Scan for the cell matching the given text and deliver its (X, Y) coordinate at center. 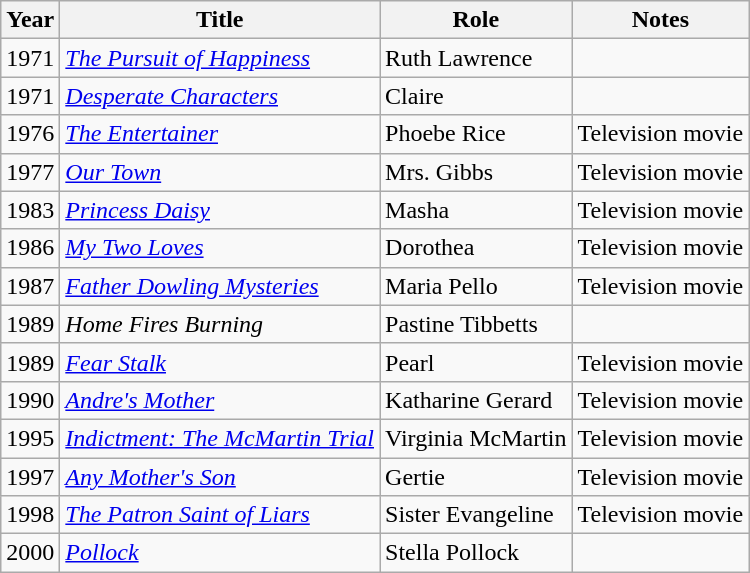
Princess Daisy (220, 210)
Claire (476, 96)
Sister Evangeline (476, 515)
Desperate Characters (220, 96)
Any Mother's Son (220, 477)
Pastine Tibbetts (476, 324)
Notes (660, 20)
Fear Stalk (220, 362)
1977 (30, 172)
Home Fires Burning (220, 324)
Gertie (476, 477)
Maria Pello (476, 286)
1998 (30, 515)
1990 (30, 400)
Our Town (220, 172)
Title (220, 20)
Year (30, 20)
Dorothea (476, 248)
The Patron Saint of Liars (220, 515)
1997 (30, 477)
1986 (30, 248)
Andre's Mother (220, 400)
The Pursuit of Happiness (220, 58)
Phoebe Rice (476, 134)
Pollock (220, 553)
Father Dowling Mysteries (220, 286)
1995 (30, 438)
The Entertainer (220, 134)
Mrs. Gibbs (476, 172)
1983 (30, 210)
Ruth Lawrence (476, 58)
Stella Pollock (476, 553)
Pearl (476, 362)
1976 (30, 134)
1987 (30, 286)
Katharine Gerard (476, 400)
Virginia McMartin (476, 438)
Indictment: The McMartin Trial (220, 438)
Masha (476, 210)
Role (476, 20)
My Two Loves (220, 248)
2000 (30, 553)
